Scan for the cell matching the given text and deliver its [X, Y] coordinate at center. 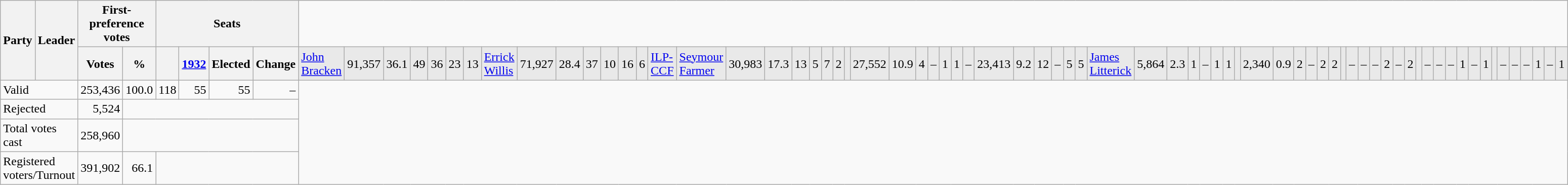
7 [827, 64]
12 [1043, 64]
71,927 [536, 64]
John Bracken [322, 64]
ILP-CCF [662, 64]
391,902 [100, 168]
37 [592, 64]
Party [18, 41]
5,864 [1151, 64]
Errick Willis [499, 64]
Registered voters/Turnout [39, 168]
258,960 [100, 135]
16 [627, 64]
28.4 [570, 64]
36.1 [397, 64]
10 [609, 64]
100.0 [140, 90]
118 [167, 90]
Rejected [39, 109]
Leader [56, 41]
% [140, 64]
10.9 [903, 64]
Elected [231, 64]
Valid [39, 90]
6 [643, 64]
9.2 [1024, 64]
30,983 [746, 64]
27,552 [869, 64]
James Litterick [1111, 64]
49 [419, 64]
Seymour Farmer [701, 64]
4 [922, 64]
253,436 [100, 90]
36 [437, 64]
2.3 [1178, 64]
First-preference votes [117, 24]
66.1 [140, 168]
5,524 [100, 109]
0.9 [1283, 64]
23 [454, 64]
Total votes cast [39, 135]
Change [276, 64]
Votes [100, 64]
Seats [227, 24]
23,413 [994, 64]
2,340 [1257, 64]
17.3 [778, 64]
1932 [194, 64]
91,357 [364, 64]
